Capture the cell that displays the provided text and extract its (x, y) central coordinate. 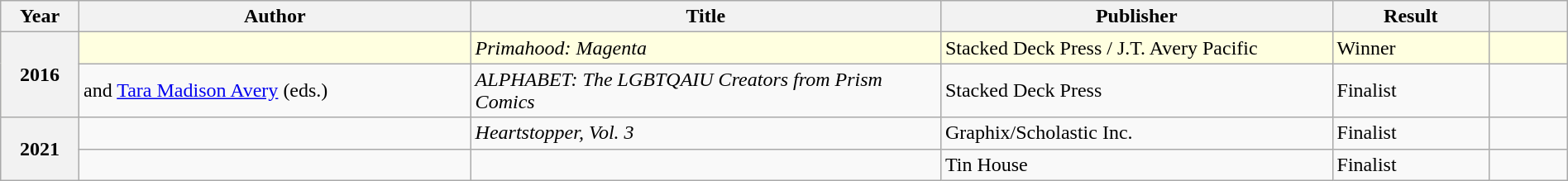
2016 (40, 74)
and Tara Madison Avery (eds.) (275, 91)
Heartstopper, Vol. 3 (705, 133)
Author (275, 17)
Title (705, 17)
Publisher (1136, 17)
Stacked Deck Press / J.T. Avery Pacific (1136, 48)
ALPHABET: The LGBTQAIU Creators from Prism Comics (705, 91)
Graphix/Scholastic Inc. (1136, 133)
2021 (40, 149)
Year (40, 17)
Stacked Deck Press (1136, 91)
Tin House (1136, 164)
Primahood: Magenta (705, 48)
Winner (1411, 48)
Result (1411, 17)
